Return the (x, y) coordinate for the center point of the cell that contains the specified text.  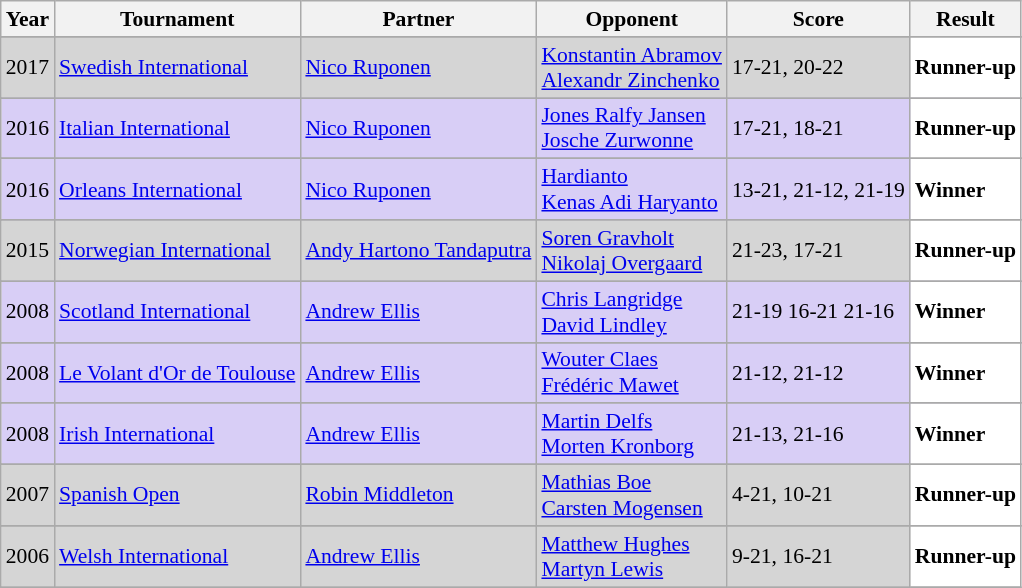
13-21, 21-12, 21-19 (818, 190)
2017 (28, 68)
Jones Ralfy Jansen Josche Zurwonne (632, 128)
Robin Middleton (418, 496)
17-21, 18-21 (818, 128)
Welsh International (177, 556)
Mathias Boe Carsten Mogensen (632, 496)
2015 (28, 250)
Martin Delfs Morten Kronborg (632, 434)
2007 (28, 496)
Scotland International (177, 312)
21-23, 17-21 (818, 250)
Norwegian International (177, 250)
9-21, 16-21 (818, 556)
Chris Langridge David Lindley (632, 312)
Spanish Open (177, 496)
Italian International (177, 128)
Tournament (177, 19)
Orleans International (177, 190)
17-21, 20-22 (818, 68)
Score (818, 19)
21-13, 21-16 (818, 434)
Partner (418, 19)
Matthew Hughes Martyn Lewis (632, 556)
21-12, 21-12 (818, 372)
Hardianto Kenas Adi Haryanto (632, 190)
4-21, 10-21 (818, 496)
21-19 16-21 21-16 (818, 312)
Le Volant d'Or de Toulouse (177, 372)
Swedish International (177, 68)
Opponent (632, 19)
Wouter Claes Frédéric Mawet (632, 372)
Irish International (177, 434)
2006 (28, 556)
Year (28, 19)
Andy Hartono Tandaputra (418, 250)
Konstantin Abramov Alexandr Zinchenko (632, 68)
Soren Gravholt Nikolaj Overgaard (632, 250)
Result (966, 19)
